Return the (x, y) coordinate for the center point of the cell that contains the specified text.  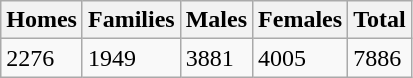
7886 (380, 58)
Families (131, 20)
1949 (131, 58)
Males (216, 20)
Females (300, 20)
4005 (300, 58)
2276 (42, 58)
Total (380, 20)
3881 (216, 58)
Homes (42, 20)
